Search for the cell housing the specified text and yield its [x, y] center coordinate. 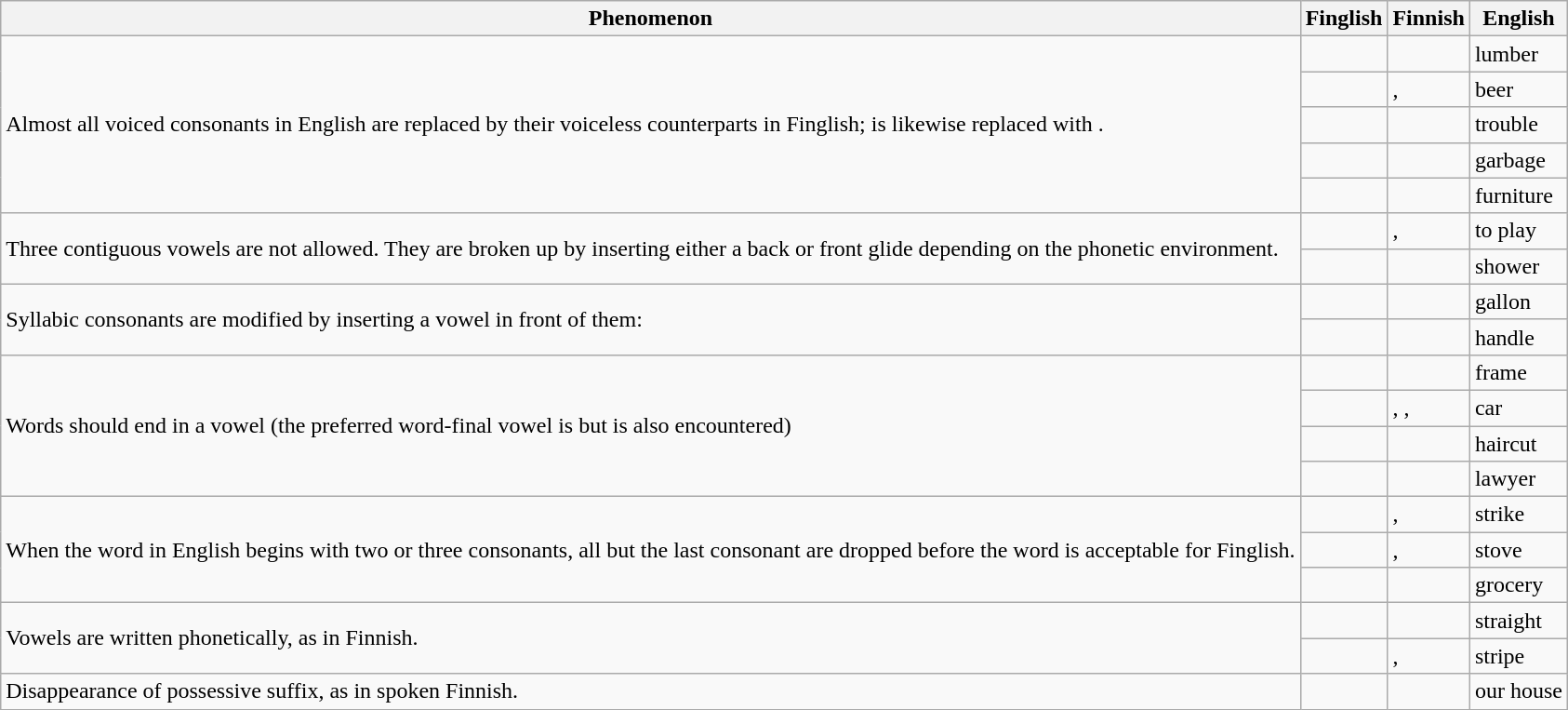
, , [1428, 408]
Words should end in a vowel (the preferred word-final vowel is but is also encountered) [651, 425]
frame [1518, 372]
strike [1518, 515]
to play [1518, 231]
Finglish [1344, 19]
our house [1518, 691]
Almost all voiced consonants in English are replaced by their voiceless counterparts in Finglish; is likewise replaced with . [651, 125]
gallon [1518, 301]
Disappearance of possessive suffix, as in spoken Finnish. [651, 691]
Phenomenon [651, 19]
Three contiguous vowels are not allowed. They are broken up by inserting either a back or front glide depending on the phonetic environment. [651, 248]
Vowels are written phonetically, as in Finnish. [651, 638]
grocery [1518, 585]
stripe [1518, 656]
furniture [1518, 195]
English [1518, 19]
lawyer [1518, 479]
straight [1518, 621]
When the word in English begins with two or three consonants, all but the last consonant are dropped before the word is acceptable for Finglish. [651, 550]
handle [1518, 337]
lumber [1518, 54]
shower [1518, 266]
haircut [1518, 444]
Syllabic consonants are modified by inserting a vowel in front of them: [651, 319]
stove [1518, 550]
beer [1518, 89]
Finnish [1428, 19]
car [1518, 408]
garbage [1518, 160]
trouble [1518, 125]
